Return the [x, y] coordinate for the center point of the cell that contains the specified text.  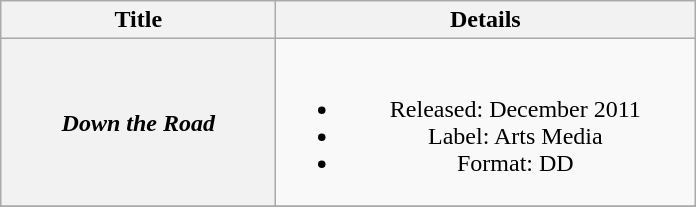
Title [138, 20]
Down the Road [138, 122]
Released: December 2011Label: Arts MediaFormat: DD [486, 122]
Details [486, 20]
